Detect which cell encompasses the target text, then output its [X, Y] center coordinate. 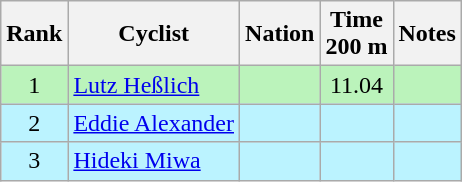
Nation [280, 34]
Time200 m [356, 34]
2 [34, 123]
Hideki Miwa [154, 161]
Lutz Heßlich [154, 85]
3 [34, 161]
Rank [34, 34]
Cyclist [154, 34]
Notes [427, 34]
11.04 [356, 85]
Eddie Alexander [154, 123]
1 [34, 85]
